Provide the [x, y] coordinate of the cell's center where the given text is located.  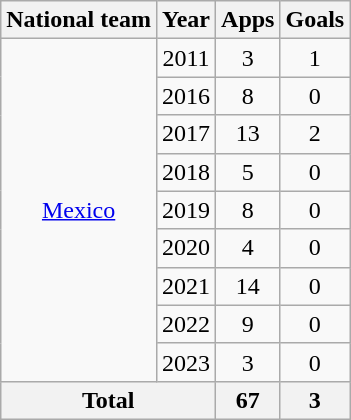
67 [248, 400]
2011 [186, 58]
2016 [186, 96]
2021 [186, 286]
1 [315, 58]
Year [186, 20]
2017 [186, 134]
9 [248, 324]
Apps [248, 20]
13 [248, 134]
2022 [186, 324]
14 [248, 286]
Total [108, 400]
National team [79, 20]
2019 [186, 210]
2018 [186, 172]
2023 [186, 362]
Mexico [79, 210]
4 [248, 248]
Goals [315, 20]
2 [315, 134]
2020 [186, 248]
5 [248, 172]
